Find where the given text appears and provide that cell's center as [x, y] coordinate. 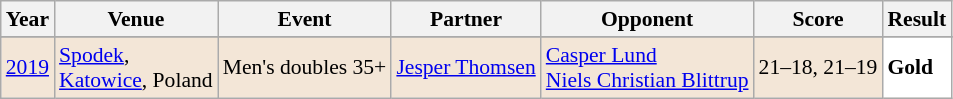
2019 [28, 68]
Jesper Thomsen [466, 68]
Partner [466, 19]
Spodek,Katowice, Poland [136, 68]
Venue [136, 19]
Opponent [648, 19]
Year [28, 19]
Gold [916, 68]
Casper Lund Niels Christian Blittrup [648, 68]
Result [916, 19]
21–18, 21–19 [818, 68]
Event [305, 19]
Score [818, 19]
Men's doubles 35+ [305, 68]
